For the text-containing cell, return its midpoint in [x, y] coordinate format. 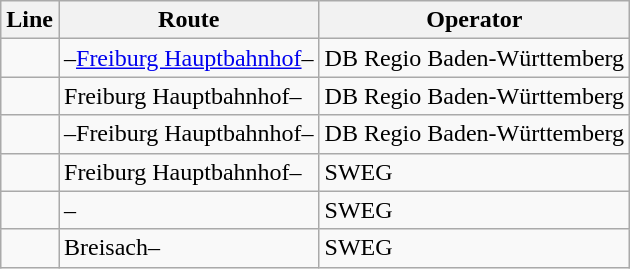
Breisach– [188, 248]
Route [188, 20]
– [188, 210]
Operator [474, 20]
Line [30, 20]
